Search for the cell housing the specified text and yield its [X, Y] center coordinate. 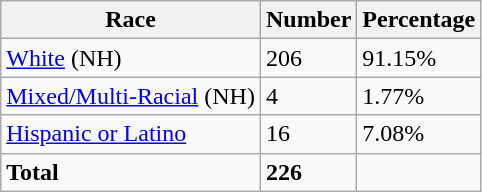
Percentage [419, 20]
91.15% [419, 58]
Total [131, 172]
226 [308, 172]
7.08% [419, 134]
Number [308, 20]
4 [308, 96]
Hispanic or Latino [131, 134]
206 [308, 58]
1.77% [419, 96]
Race [131, 20]
White (NH) [131, 58]
16 [308, 134]
Mixed/Multi-Racial (NH) [131, 96]
